Output the (x, y) coordinate of the center of the cell containing the given text.  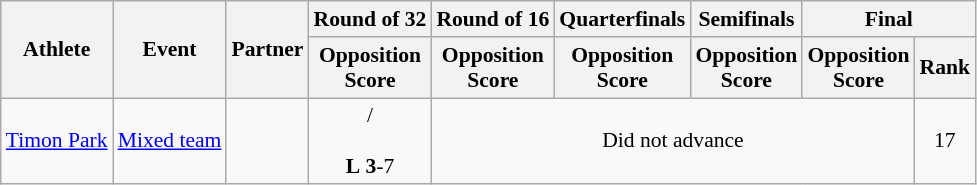
17 (946, 142)
Event (170, 50)
Quarterfinals (622, 19)
Round of 32 (370, 19)
Final (888, 19)
Round of 16 (492, 19)
Timon Park (57, 142)
Athlete (57, 50)
Rank (946, 68)
/ L 3-7 (370, 142)
Semifinals (746, 19)
Partner (267, 50)
Did not advance (672, 142)
Mixed team (170, 142)
